Provide the [X, Y] coordinate of the cell's center where the given text is located.  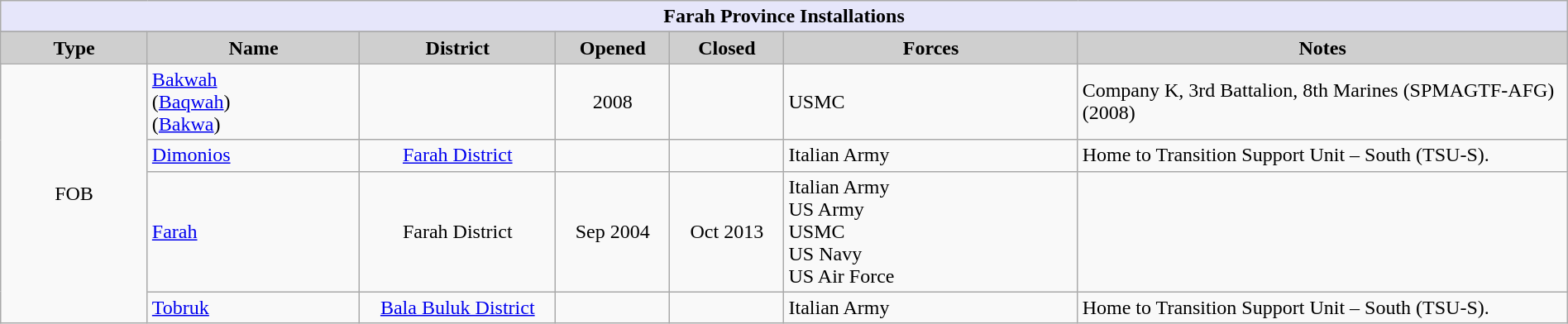
2008 [613, 102]
USMC [931, 102]
Sep 2004 [613, 231]
Oct 2013 [727, 231]
Opened [613, 48]
Type [74, 48]
Farah [253, 231]
Dimonios [253, 155]
Notes [1322, 48]
Company K, 3rd Battalion, 8th Marines (SPMAGTF-AFG) (2008) [1322, 102]
Tobruk [253, 307]
Name [253, 48]
District [458, 48]
Forces [931, 48]
Closed [727, 48]
FOB [74, 193]
Bakwah(Baqwah)(Bakwa) [253, 102]
Bala Buluk District [458, 307]
Italian Army US Army USMC US Navy US Air Force [931, 231]
Farah Province Installations [784, 17]
